Find where the given text appears and provide that cell's center as [X, Y] coordinate. 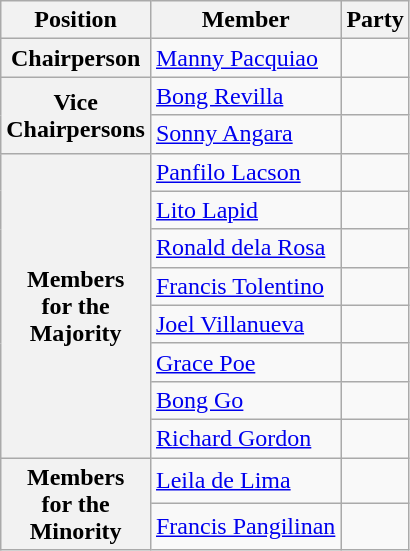
Membersfor theMinority [76, 504]
Leila de Lima [245, 481]
Lito Lapid [245, 210]
Panfilo Lacson [245, 172]
Sonny Angara [245, 134]
Membersfor theMajority [76, 305]
Bong Go [245, 400]
Francis Pangilinan [245, 527]
ViceChairpersons [76, 115]
Manny Pacquiao [245, 58]
Position [76, 20]
Chairperson [76, 58]
Richard Gordon [245, 438]
Grace Poe [245, 362]
Bong Revilla [245, 96]
Party [375, 20]
Joel Villanueva [245, 324]
Francis Tolentino [245, 286]
Ronald dela Rosa [245, 248]
Member [245, 20]
